Extract the [x, y] coordinate from the center of the cell holding the provided text.  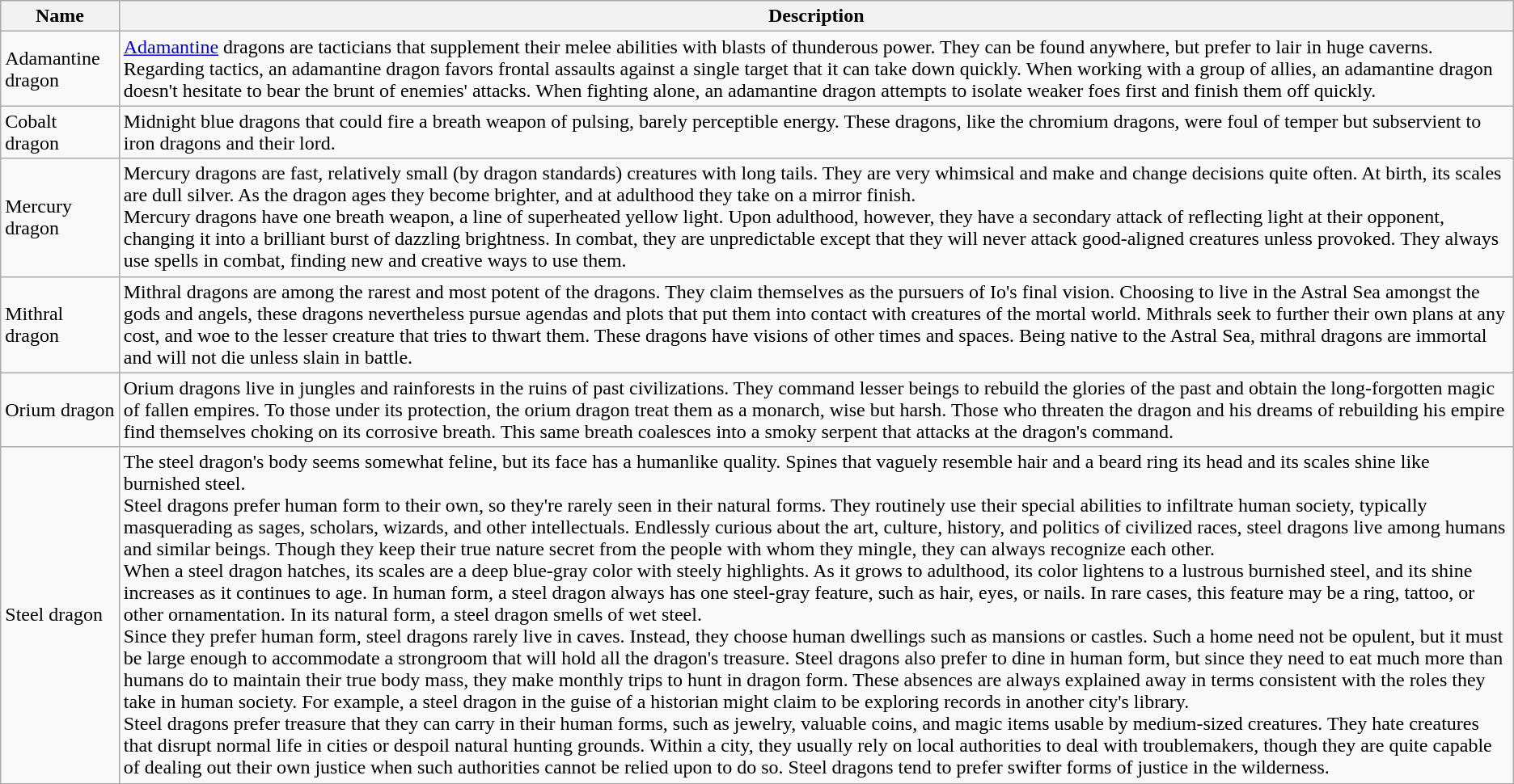
Name [60, 16]
Mithral dragon [60, 325]
Description [816, 16]
Cobalt dragon [60, 133]
Orium dragon [60, 410]
Adamantine dragon [60, 69]
Steel dragon [60, 615]
Mercury dragon [60, 217]
